Detect which cell encompasses the target text, then output its (x, y) center coordinate. 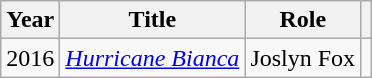
Title (152, 20)
Role (303, 20)
Year (30, 20)
Hurricane Bianca (152, 58)
Joslyn Fox (303, 58)
2016 (30, 58)
